Detect which cell encompasses the target text, then output its (x, y) center coordinate. 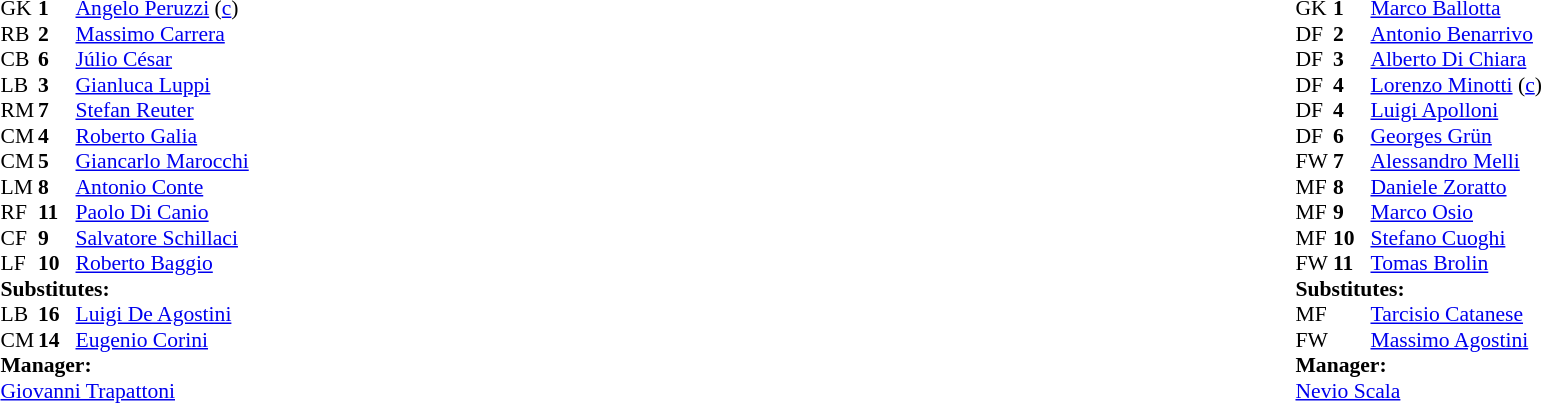
Giancarlo Marocchi (162, 161)
Luigi De Agostini (162, 315)
Alessandro Melli (1456, 161)
RM (19, 111)
Salvatore Schillaci (162, 238)
Gianluca Luppi (162, 85)
14 (57, 340)
Roberto Baggio (162, 263)
Roberto Galia (162, 136)
Antonio Conte (162, 187)
Daniele Zoratto (1456, 187)
CB (19, 59)
LF (19, 263)
Alberto Di Chiara (1456, 59)
Tarcisio Catanese (1456, 315)
Massimo Agostini (1456, 340)
Stefan Reuter (162, 111)
Stefano Cuoghi (1456, 238)
Marco Osio (1456, 213)
Luigi Apolloni (1456, 111)
Lorenzo Minotti (c) (1456, 85)
Tomas Brolin (1456, 263)
Georges Grün (1456, 136)
Júlio César (162, 59)
5 (57, 161)
Antonio Benarrivo (1456, 34)
Eugenio Corini (162, 340)
16 (57, 315)
LM (19, 187)
RF (19, 213)
Massimo Carrera (162, 34)
CF (19, 238)
Paolo Di Canio (162, 213)
RB (19, 34)
